For the text-containing cell, return its midpoint in (X, Y) coordinate format. 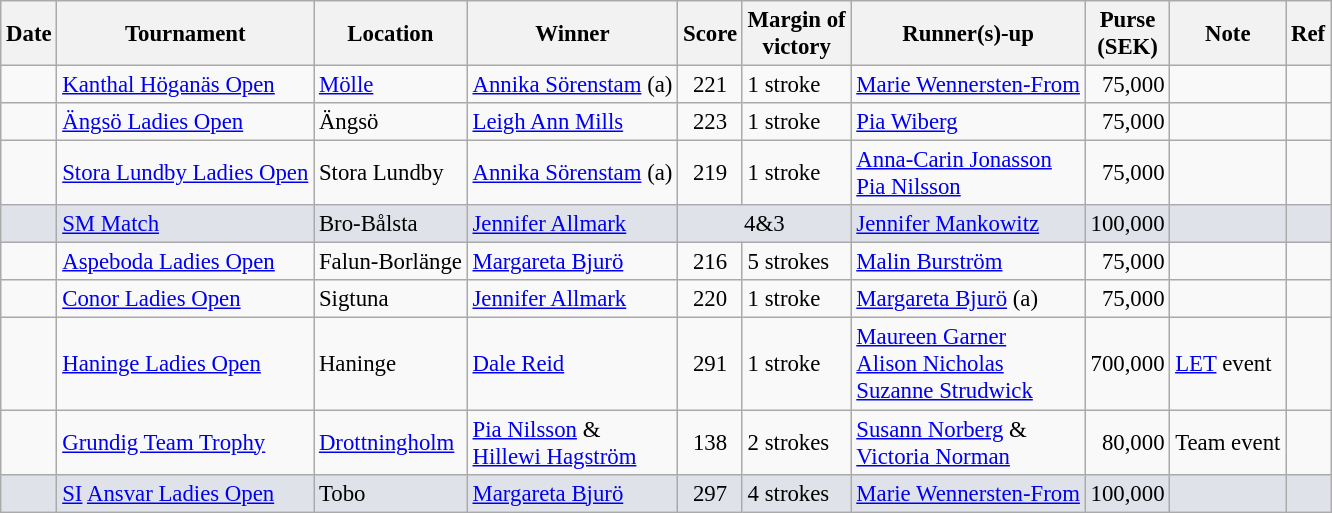
Stora Lundby (391, 174)
Stora Lundby Ladies Open (186, 174)
Tournament (186, 34)
216 (710, 262)
Kanthal Höganäs Open (186, 85)
Haninge (391, 364)
Malin Burström (968, 262)
291 (710, 364)
Note (1228, 34)
4 strokes (796, 493)
Team event (1228, 442)
80,000 (1128, 442)
Mölle (391, 85)
Falun-Borlänge (391, 262)
Location (391, 34)
700,000 (1128, 364)
Pia Wiberg (968, 122)
220 (710, 299)
Dale Reid (572, 364)
Runner(s)-up (968, 34)
Conor Ladies Open (186, 299)
Sigtuna (391, 299)
LET event (1228, 364)
Maureen Garner Alison Nicholas Suzanne Strudwick (968, 364)
Date (29, 34)
Ref (1308, 34)
Pia Nilsson & Hillewi Hagström (572, 442)
Drottningholm (391, 442)
Haninge Ladies Open (186, 364)
297 (710, 493)
5 strokes (796, 262)
Margareta Bjurö (a) (968, 299)
SI Ansvar Ladies Open (186, 493)
Jennifer Mankowitz (968, 224)
Score (710, 34)
Tobo (391, 493)
Winner (572, 34)
223 (710, 122)
Purse(SEK) (1128, 34)
138 (710, 442)
Grundig Team Trophy (186, 442)
Leigh Ann Mills (572, 122)
Anna-Carin Jonasson Pia Nilsson (968, 174)
4&3 (764, 224)
2 strokes (796, 442)
Margin ofvictory (796, 34)
Susann Norberg & Victoria Norman (968, 442)
Bro-Bålsta (391, 224)
Aspeboda Ladies Open (186, 262)
SM Match (186, 224)
219 (710, 174)
221 (710, 85)
Ängsö Ladies Open (186, 122)
Ängsö (391, 122)
